Scan for the cell matching the given text and deliver its [X, Y] coordinate at center. 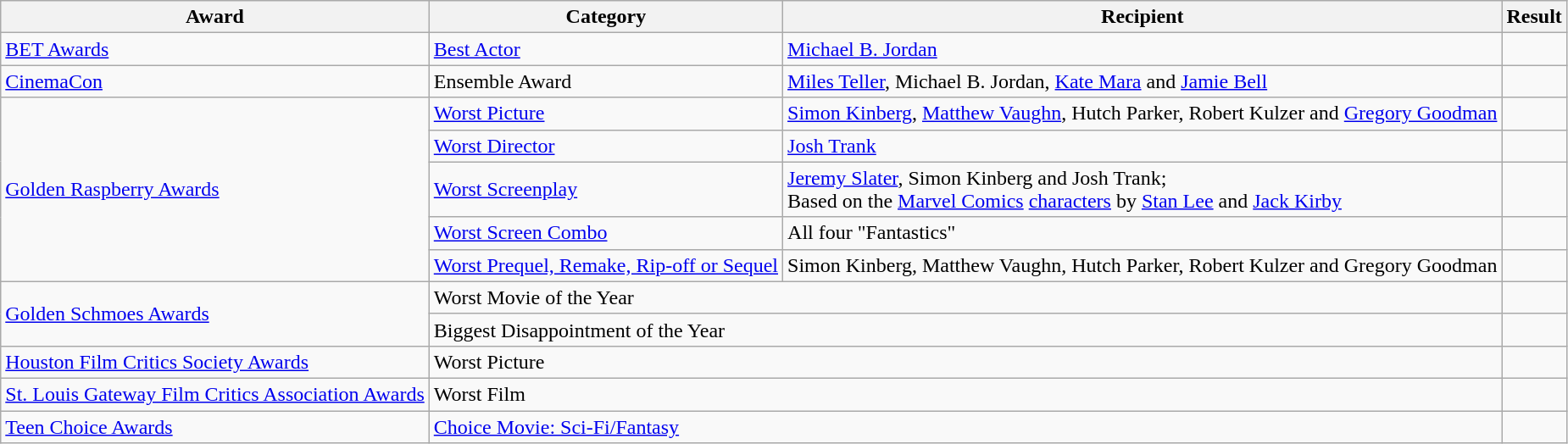
Best Actor [605, 49]
CinemaCon [215, 81]
Golden Raspberry Awards [215, 190]
Ensemble Award [605, 81]
Teen Choice Awards [215, 426]
Worst Film [965, 394]
Houston Film Critics Society Awards [215, 362]
Worst Screenplay [605, 190]
Result [1534, 17]
Biggest Disappointment of the Year [965, 330]
St. Louis Gateway Film Critics Association Awards [215, 394]
Worst Prequel, Remake, Rip-off or Sequel [605, 265]
Golden Schmoes Awards [215, 314]
BET Awards [215, 49]
Worst Screen Combo [605, 233]
Jeremy Slater, Simon Kinberg and Josh Trank; Based on the Marvel Comics characters by Stan Lee and Jack Kirby [1143, 190]
Choice Movie: Sci-Fi/Fantasy [965, 426]
Worst Movie of the Year [965, 297]
Miles Teller, Michael B. Jordan, Kate Mara and Jamie Bell [1143, 81]
Award [215, 17]
Michael B. Jordan [1143, 49]
Recipient [1143, 17]
Category [605, 17]
Worst Director [605, 146]
All four "Fantastics" [1143, 233]
Josh Trank [1143, 146]
